Provide the [x, y] coordinate of the cell's center where the given text is located.  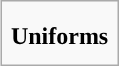
Uniforms [59, 36]
